Search for the cell housing the specified text and yield its [X, Y] center coordinate. 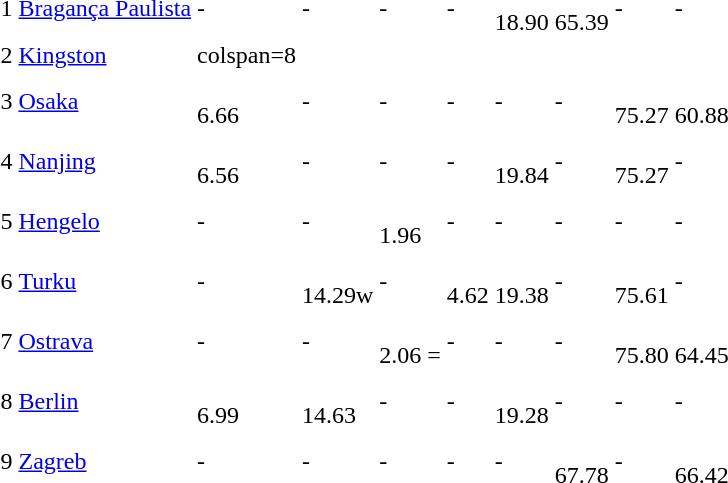
19.28 [522, 402]
2.06 = [410, 342]
Kingston [105, 55]
Hengelo [105, 222]
Ostrava [105, 342]
6.66 [247, 102]
Nanjing [105, 162]
colspan=8 [247, 55]
6.56 [247, 162]
Osaka [105, 102]
Turku [105, 282]
19.84 [522, 162]
14.63 [337, 402]
1.96 [410, 222]
Berlin [105, 402]
19.38 [522, 282]
75.80 [642, 342]
14.29w [337, 282]
4.62 [468, 282]
6.99 [247, 402]
75.61 [642, 282]
